Find where the given text appears and provide that cell's center as (X, Y) coordinate. 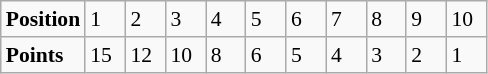
9 (426, 19)
7 (346, 19)
Position (43, 19)
Points (43, 55)
15 (105, 55)
12 (145, 55)
